Provide the [X, Y] coordinate of the cell's center where the given text is located.  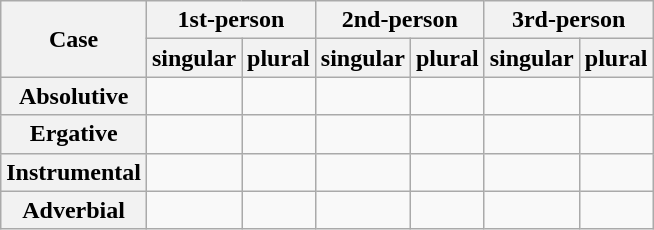
1st-person [230, 20]
Case [74, 39]
3rd-person [568, 20]
Absolutive [74, 96]
Ergative [74, 134]
Adverbial [74, 210]
Instrumental [74, 172]
2nd-person [400, 20]
